From the cell containing the given text, extract its center point as (x, y) coordinate. 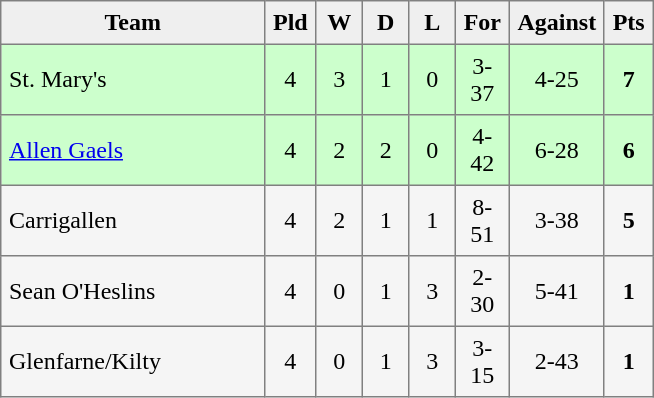
5 (628, 220)
St. Mary's (133, 79)
4-42 (482, 150)
Pld (290, 23)
4-25 (556, 79)
3-38 (556, 220)
Sean O'Heslins (133, 291)
Pts (628, 23)
2-30 (482, 291)
Allen Gaels (133, 150)
8-51 (482, 220)
2-43 (556, 361)
6-28 (556, 150)
7 (628, 79)
W (339, 23)
6 (628, 150)
D (385, 23)
Glenfarne/Kilty (133, 361)
For (482, 23)
5-41 (556, 291)
3-15 (482, 361)
Against (556, 23)
Carrigallen (133, 220)
3-37 (482, 79)
L (432, 23)
Team (133, 23)
